Search for the cell housing the specified text and yield its [X, Y] center coordinate. 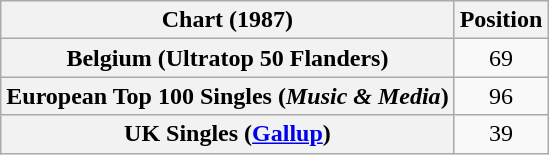
European Top 100 Singles (Music & Media) [228, 96]
Chart (1987) [228, 20]
Belgium (Ultratop 50 Flanders) [228, 58]
96 [501, 96]
Position [501, 20]
UK Singles (Gallup) [228, 134]
39 [501, 134]
69 [501, 58]
